Detect which cell encompasses the target text, then output its (x, y) center coordinate. 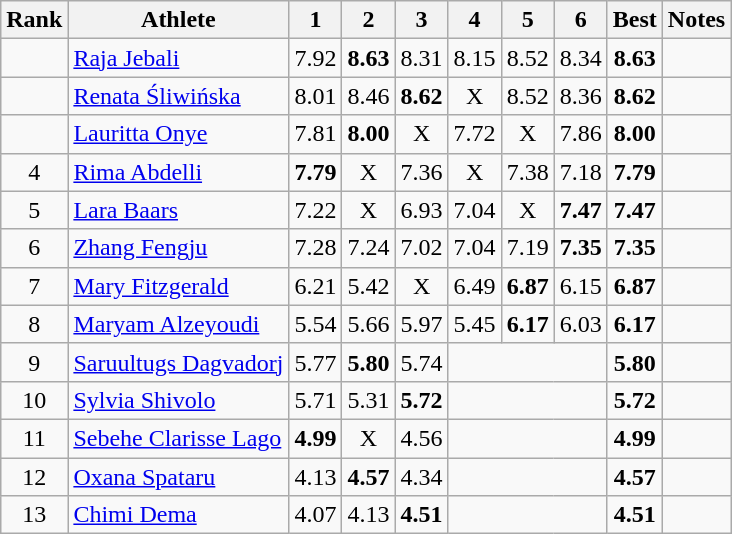
Notes (696, 20)
8.15 (474, 58)
5.66 (368, 324)
9 (34, 362)
8.31 (422, 58)
Oxana Spataru (178, 477)
Sylvia Shivolo (178, 400)
7.86 (580, 134)
11 (34, 438)
7.02 (422, 248)
5.97 (422, 324)
7.36 (422, 172)
4.56 (422, 438)
Sebehe Clarisse Lago (178, 438)
Saruultugs Dagvadorj (178, 362)
12 (34, 477)
Maryam Alzeyoudi (178, 324)
Rima Abdelli (178, 172)
5.42 (368, 286)
5.54 (316, 324)
13 (34, 515)
5.45 (474, 324)
Zhang Fengju (178, 248)
Mary Fitzgerald (178, 286)
1 (316, 20)
6.49 (474, 286)
7.18 (580, 172)
2 (368, 20)
10 (34, 400)
Rank (34, 20)
Best (634, 20)
8.01 (316, 96)
Lara Baars (178, 210)
8.36 (580, 96)
7.19 (528, 248)
7.92 (316, 58)
7.28 (316, 248)
7 (34, 286)
4.07 (316, 515)
5.71 (316, 400)
Raja Jebali (178, 58)
Lauritta Onye (178, 134)
8.46 (368, 96)
5.77 (316, 362)
7.81 (316, 134)
6.93 (422, 210)
5.31 (368, 400)
8.34 (580, 58)
6.21 (316, 286)
7.24 (368, 248)
5.74 (422, 362)
6.03 (580, 324)
Renata Śliwińska (178, 96)
Chimi Dema (178, 515)
6.15 (580, 286)
8 (34, 324)
7.22 (316, 210)
7.38 (528, 172)
7.72 (474, 134)
4.34 (422, 477)
3 (422, 20)
Athlete (178, 20)
